Find where the given text appears and provide that cell's center as [x, y] coordinate. 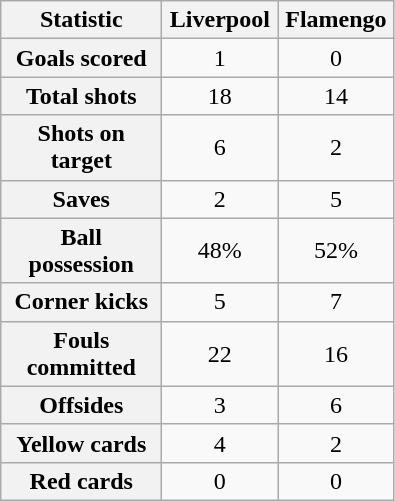
Shots on target [82, 148]
Total shots [82, 96]
52% [336, 250]
4 [220, 443]
7 [336, 302]
Red cards [82, 481]
18 [220, 96]
Flamengo [336, 20]
Ball possession [82, 250]
1 [220, 58]
Fouls committed [82, 354]
Yellow cards [82, 443]
Offsides [82, 405]
Liverpool [220, 20]
Saves [82, 199]
22 [220, 354]
48% [220, 250]
16 [336, 354]
Goals scored [82, 58]
14 [336, 96]
3 [220, 405]
Statistic [82, 20]
Corner kicks [82, 302]
